For the text-containing cell, return its midpoint in [X, Y] coordinate format. 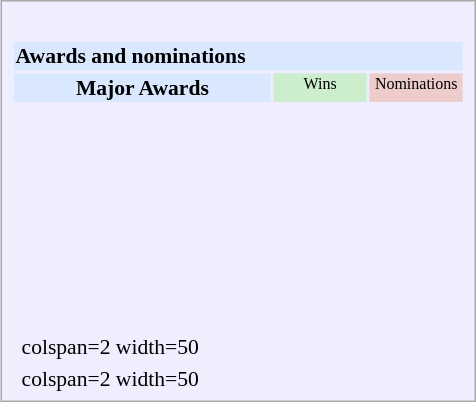
Major Awards [142, 87]
Awards and nominations [238, 56]
Wins [320, 87]
Nominations [416, 87]
Awards and nominations Major Awards Wins Nominations [239, 171]
